Return the (X, Y) coordinate for the center point of the cell that contains the specified text.  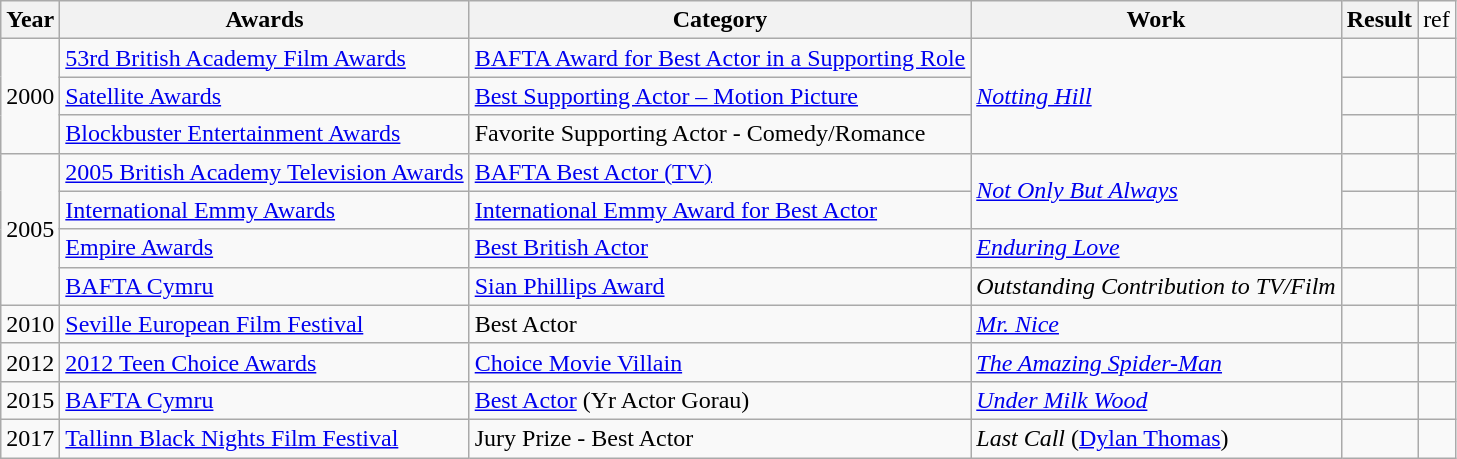
Favorite Supporting Actor - Comedy/Romance (720, 134)
Tallinn Black Nights Film Festival (264, 438)
2005 (30, 229)
Choice Movie Villain (720, 362)
2010 (30, 324)
Under Milk Wood (1156, 400)
International Emmy Awards (264, 210)
Awards (264, 20)
Seville European Film Festival (264, 324)
Best Actor (Yr Actor Gorau) (720, 400)
2017 (30, 438)
2015 (30, 400)
International Emmy Award for Best Actor (720, 210)
Outstanding Contribution to TV/Film (1156, 286)
2012 (30, 362)
Jury Prize - Best Actor (720, 438)
Result (1379, 20)
Notting Hill (1156, 96)
2005 British Academy Television Awards (264, 172)
Year (30, 20)
53rd British Academy Film Awards (264, 58)
ref (1437, 20)
Best Actor (720, 324)
Best British Actor (720, 248)
BAFTA Best Actor (TV) (720, 172)
Blockbuster Entertainment Awards (264, 134)
Sian Phillips Award (720, 286)
The Amazing Spider-Man (1156, 362)
Empire Awards (264, 248)
Best Supporting Actor – Motion Picture (720, 96)
Category (720, 20)
Enduring Love (1156, 248)
Satellite Awards (264, 96)
Work (1156, 20)
Not Only But Always (1156, 191)
2012 Teen Choice Awards (264, 362)
Last Call (Dylan Thomas) (1156, 438)
2000 (30, 96)
BAFTA Award for Best Actor in a Supporting Role (720, 58)
Mr. Nice (1156, 324)
